Extract the [x, y] coordinate from the center of the cell holding the provided text.  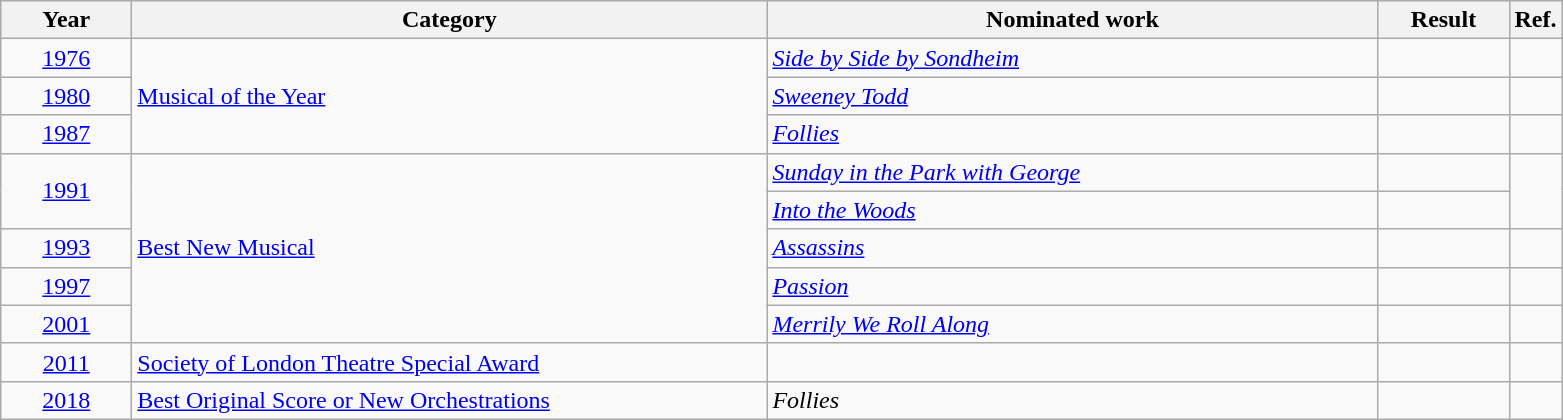
Best Original Score or New Orchestrations [450, 400]
1987 [66, 134]
1993 [66, 248]
Side by Side by Sondheim [1072, 58]
Sunday in the Park with George [1072, 172]
Result [1444, 20]
Sweeney Todd [1072, 96]
Category [450, 20]
Merrily We Roll Along [1072, 324]
Passion [1072, 286]
1997 [66, 286]
Assassins [1072, 248]
Year [66, 20]
Nominated work [1072, 20]
1980 [66, 96]
1991 [66, 191]
Society of London Theatre Special Award [450, 362]
Into the Woods [1072, 210]
2001 [66, 324]
2011 [66, 362]
2018 [66, 400]
Best New Musical [450, 248]
Musical of the Year [450, 96]
1976 [66, 58]
Ref. [1536, 20]
